Search for the cell housing the specified text and yield its (x, y) center coordinate. 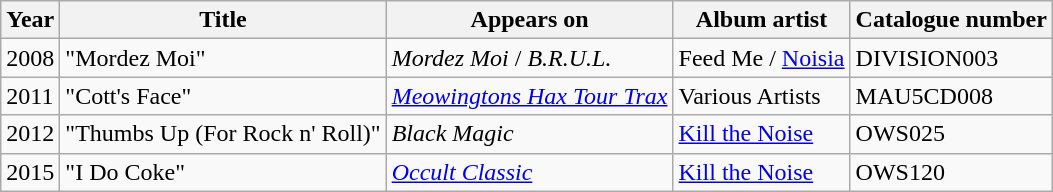
OWS120 (951, 172)
2011 (30, 96)
Catalogue number (951, 20)
2008 (30, 58)
"Thumbs Up (For Rock n' Roll)" (223, 134)
Album artist (762, 20)
Mordez Moi / B.R.U.L. (530, 58)
Feed Me / Noisia (762, 58)
DIVISION003 (951, 58)
Occult Classic (530, 172)
Black Magic (530, 134)
Year (30, 20)
Title (223, 20)
2015 (30, 172)
MAU5CD008 (951, 96)
"Mordez Moi" (223, 58)
2012 (30, 134)
"Cott's Face" (223, 96)
Appears on (530, 20)
Various Artists (762, 96)
OWS025 (951, 134)
Meowingtons Hax Tour Trax (530, 96)
"I Do Coke" (223, 172)
